Scan for the cell matching the given text and deliver its [X, Y] coordinate at center. 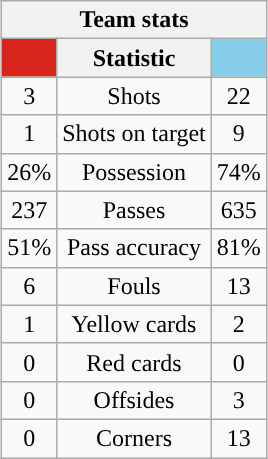
74% [238, 172]
Corners [134, 438]
635 [238, 210]
Passes [134, 210]
Pass accuracy [134, 248]
237 [30, 210]
Yellow cards [134, 324]
51% [30, 248]
81% [238, 248]
Red cards [134, 362]
2 [238, 324]
9 [238, 134]
Fouls [134, 286]
Team stats [134, 20]
Possession [134, 172]
Statistic [134, 58]
Shots [134, 96]
6 [30, 286]
22 [238, 96]
26% [30, 172]
Offsides [134, 400]
Shots on target [134, 134]
